Locate the cell with the specified text and output its [X, Y] center coordinate. 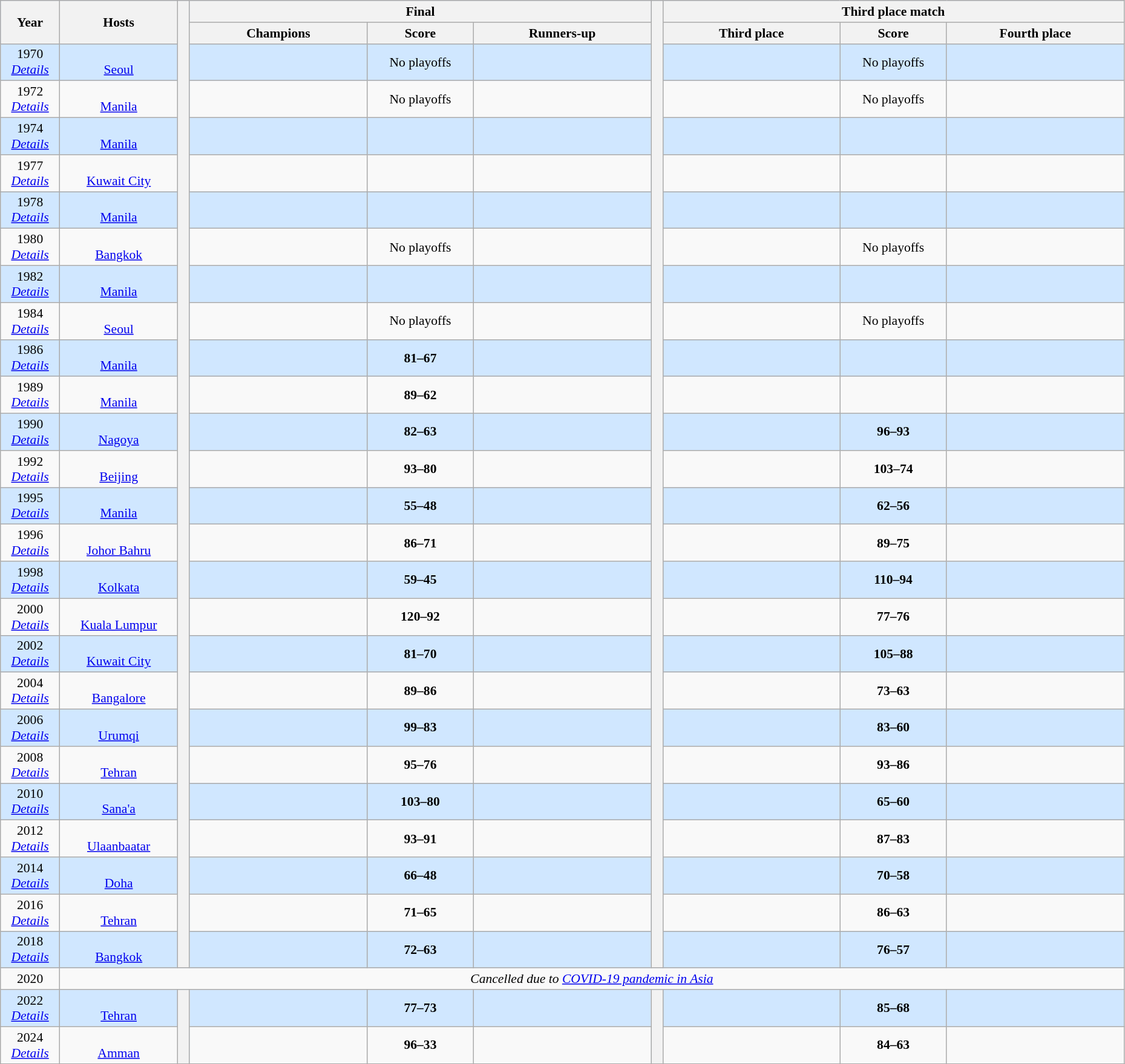
96–93 [893, 432]
87–83 [893, 838]
2012 Details [30, 838]
71–65 [421, 912]
Final [420, 11]
93–86 [893, 765]
2016 Details [30, 912]
77–73 [421, 1008]
85–68 [893, 1008]
86–63 [893, 912]
Year [30, 22]
Third place [752, 33]
Doha [119, 876]
105–88 [893, 653]
1998 Details [30, 579]
1972 Details [30, 99]
1984 Details [30, 321]
Kuala Lumpur [119, 617]
Ulaanbaatar [119, 838]
1978 Details [30, 211]
83–60 [893, 728]
1990 Details [30, 432]
1996 Details [30, 543]
110–94 [893, 579]
93–91 [421, 838]
103–74 [893, 469]
70–58 [893, 876]
Kolkata [119, 579]
120–92 [421, 617]
1989 Details [30, 396]
72–63 [421, 950]
73–63 [893, 691]
84–63 [893, 1045]
Johor Bahru [119, 543]
99–83 [421, 728]
Hosts [119, 22]
2018 Details [30, 950]
Cancelled due to COVID-19 pandemic in Asia [592, 979]
Bangalore [119, 691]
76–57 [893, 950]
2000 Details [30, 617]
2014 Details [30, 876]
82–63 [421, 432]
55–48 [421, 506]
Fourth place [1035, 33]
66–48 [421, 876]
2008 Details [30, 765]
2024 Details [30, 1045]
65–60 [893, 802]
103–80 [421, 802]
95–76 [421, 765]
1977 Details [30, 173]
Urumqi [119, 728]
1995 Details [30, 506]
62–56 [893, 506]
2020 [30, 979]
81–67 [421, 358]
1982 Details [30, 284]
Sana'a [119, 802]
89–75 [893, 543]
1970 Details [30, 62]
Nagoya [119, 432]
2002 Details [30, 653]
1980 Details [30, 247]
Beijing [119, 469]
1974 Details [30, 137]
77–76 [893, 617]
Third place match [893, 11]
Runners-up [562, 33]
1992 Details [30, 469]
96–33 [421, 1045]
2010 Details [30, 802]
89–86 [421, 691]
1986 Details [30, 358]
93–80 [421, 469]
Amman [119, 1045]
59–45 [421, 579]
86–71 [421, 543]
Champions [278, 33]
89–62 [421, 396]
81–70 [421, 653]
2004 Details [30, 691]
2022 Details [30, 1008]
2006 Details [30, 728]
